Capture the cell that displays the provided text and extract its [X, Y] central coordinate. 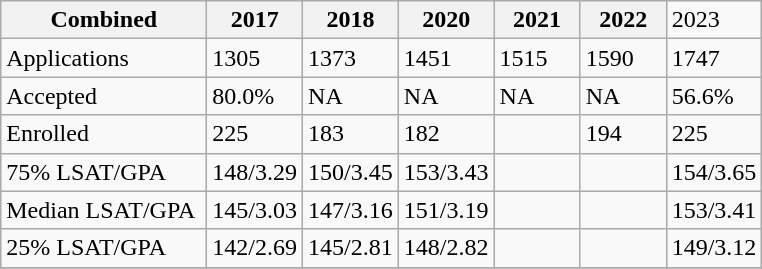
75% LSAT/GPA [104, 172]
25% LSAT/GPA [104, 248]
150/3.45 [351, 172]
2020 [446, 20]
153/3.43 [446, 172]
2023 [714, 20]
80.0% [255, 96]
2021 [537, 20]
194 [623, 134]
145/2.81 [351, 248]
Enrolled [104, 134]
1451 [446, 58]
1515 [537, 58]
154/3.65 [714, 172]
183 [351, 134]
Accepted [104, 96]
1747 [714, 58]
2018 [351, 20]
147/3.16 [351, 210]
153/3.41 [714, 210]
1305 [255, 58]
149/3.12 [714, 248]
142/2.69 [255, 248]
151/3.19 [446, 210]
148/2.82 [446, 248]
1373 [351, 58]
145/3.03 [255, 210]
148/3.29 [255, 172]
Applications [104, 58]
56.6% [714, 96]
2022 [623, 20]
182 [446, 134]
Median LSAT/GPA [104, 210]
Combined [104, 20]
2017 [255, 20]
1590 [623, 58]
